Return [x, y] of the center of cell containing provided text 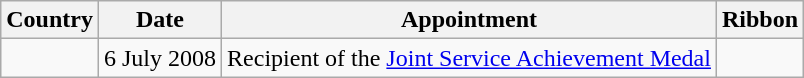
Appointment [470, 20]
Recipient of the Joint Service Achievement Medal [470, 58]
Ribbon [760, 20]
Date [160, 20]
Country [50, 20]
6 July 2008 [160, 58]
